Find where the given text appears and provide that cell's center as [X, Y] coordinate. 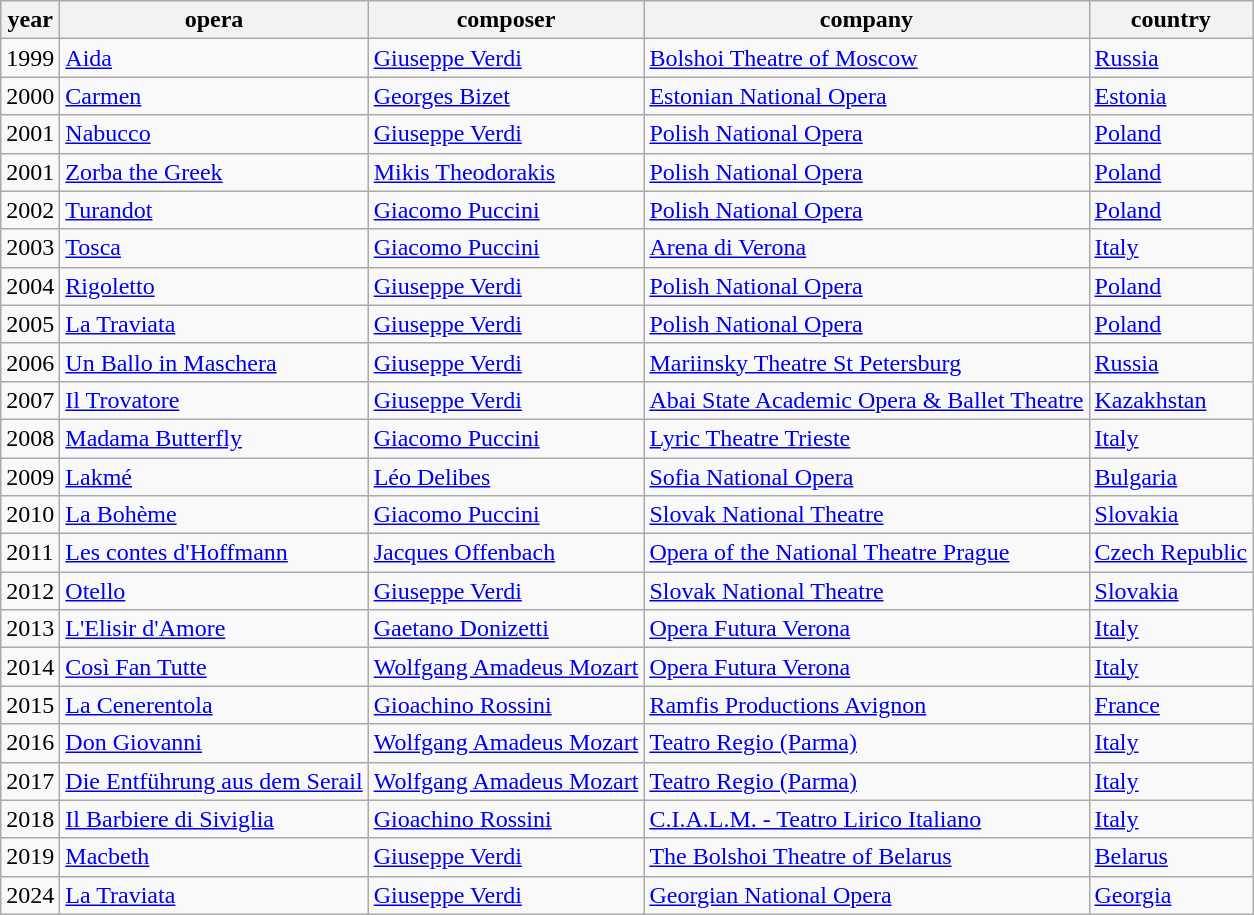
Abai State Academic Opera & Ballet Theatre [866, 400]
Don Giovanni [214, 743]
composer [506, 20]
2014 [30, 667]
Georgian National Opera [866, 895]
2008 [30, 438]
2015 [30, 705]
C.I.A.L.M. - Teatro Lirico Italiano [866, 819]
2004 [30, 286]
Lyric Theatre Trieste [866, 438]
Macbeth [214, 857]
2012 [30, 591]
Estonian National Opera [866, 96]
Bolshoi Theatre of Moscow [866, 58]
Mariinsky Theatre St Petersburg [866, 362]
Aida [214, 58]
Zorba the Greek [214, 172]
company [866, 20]
Georges Bizet [506, 96]
La Bohème [214, 515]
Georgia [1171, 895]
Gaetano Donizetti [506, 629]
2024 [30, 895]
2003 [30, 248]
Madama Butterfly [214, 438]
Tosca [214, 248]
Il Trovatore [214, 400]
year [30, 20]
2006 [30, 362]
Turandot [214, 210]
2011 [30, 553]
Estonia [1171, 96]
Ramfis Productions Avignon [866, 705]
Die Entführung aus dem Serail [214, 781]
Kazakhstan [1171, 400]
Rigoletto [214, 286]
Opera of the National Theatre Prague [866, 553]
2019 [30, 857]
Un Ballo in Maschera [214, 362]
La Cenerentola [214, 705]
2016 [30, 743]
2000 [30, 96]
country [1171, 20]
Mikis Theodorakis [506, 172]
Jacques Offenbach [506, 553]
Léo Delibes [506, 477]
2005 [30, 324]
2002 [30, 210]
2007 [30, 400]
2018 [30, 819]
Il Barbiere di Siviglia [214, 819]
Les contes d'Hoffmann [214, 553]
L'Elisir d'Amore [214, 629]
Arena di Verona [866, 248]
opera [214, 20]
2013 [30, 629]
Nabucco [214, 134]
2010 [30, 515]
Sofia National Opera [866, 477]
The Bolshoi Theatre of Belarus [866, 857]
2017 [30, 781]
France [1171, 705]
Otello [214, 591]
Bulgaria [1171, 477]
Così Fan Tutte [214, 667]
Czech Republic [1171, 553]
Lakmé [214, 477]
Belarus [1171, 857]
2009 [30, 477]
1999 [30, 58]
Carmen [214, 96]
